Pinpoint the cell where the given text exists, returning its [x, y] midpoint coordinate. 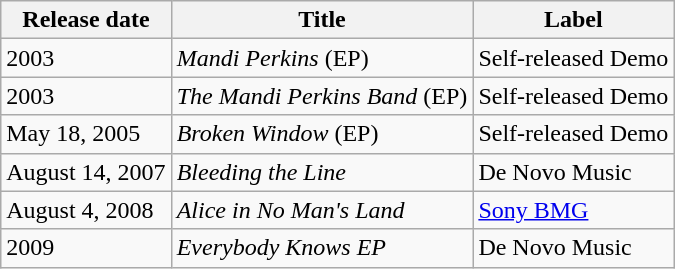
May 18, 2005 [86, 134]
Alice in No Man's Land [322, 210]
August 4, 2008 [86, 210]
Broken Window (EP) [322, 134]
The Mandi Perkins Band (EP) [322, 96]
Everybody Knows EP [322, 248]
Bleeding the Line [322, 172]
Release date [86, 20]
Title [322, 20]
Mandi Perkins (EP) [322, 58]
Label [574, 20]
August 14, 2007 [86, 172]
Sony BMG [574, 210]
2009 [86, 248]
